Capture the cell that displays the provided text and extract its [X, Y] central coordinate. 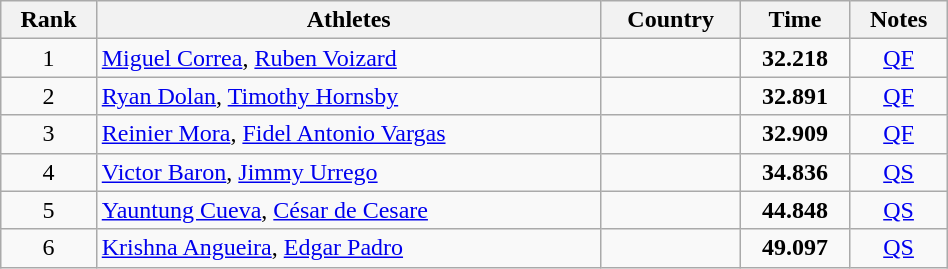
Victor Baron, Jimmy Urrego [348, 172]
Country [670, 20]
4 [48, 172]
32.891 [795, 96]
Time [795, 20]
34.836 [795, 172]
Krishna Angueira, Edgar Padro [348, 248]
6 [48, 248]
Ryan Dolan, Timothy Hornsby [348, 96]
Reinier Mora, Fidel Antonio Vargas [348, 134]
32.909 [795, 134]
Athletes [348, 20]
5 [48, 210]
49.097 [795, 248]
3 [48, 134]
Rank [48, 20]
32.218 [795, 58]
1 [48, 58]
Notes [898, 20]
Yauntung Cueva, César de Cesare [348, 210]
Miguel Correa, Ruben Voizard [348, 58]
2 [48, 96]
44.848 [795, 210]
